Find where the given text appears and provide that cell's center as (x, y) coordinate. 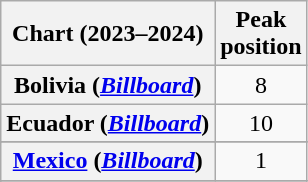
10 (261, 123)
Mexico (Billboard) (108, 161)
Ecuador (Billboard) (108, 123)
1 (261, 161)
Bolivia (Billboard) (108, 85)
Chart (2023–2024) (108, 34)
Peakposition (261, 34)
8 (261, 85)
